Output the (X, Y) coordinate of the center of the cell containing the given text.  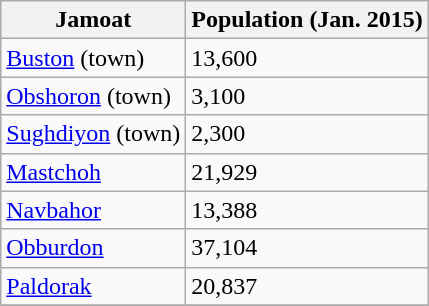
Population (Jan. 2015) (307, 20)
13,388 (307, 210)
Obshoron (town) (94, 96)
Navbahor (94, 210)
13,600 (307, 58)
Paldorak (94, 286)
Jamoat (94, 20)
37,104 (307, 248)
Sughdiyon (town) (94, 134)
3,100 (307, 96)
2,300 (307, 134)
Obburdon (94, 248)
20,837 (307, 286)
Buston (town) (94, 58)
21,929 (307, 172)
Mastchoh (94, 172)
